Search for the cell housing the specified text and yield its [X, Y] center coordinate. 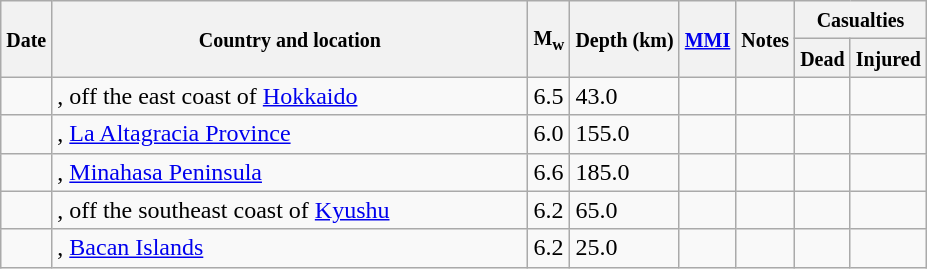
185.0 [624, 172]
Dead [823, 58]
155.0 [624, 134]
, Bacan Islands [290, 248]
Notes [766, 39]
43.0 [624, 96]
Casualties [861, 20]
6.5 [549, 96]
, off the east coast of Hokkaido [290, 96]
Mw [549, 39]
25.0 [624, 248]
, La Altagracia Province [290, 134]
MMI [708, 39]
Injured [888, 58]
6.0 [549, 134]
Country and location [290, 39]
, Minahasa Peninsula [290, 172]
65.0 [624, 210]
Date [26, 39]
Depth (km) [624, 39]
, off the southeast coast of Kyushu [290, 210]
6.6 [549, 172]
